Identify which cell holds the provided text, then report its [X, Y] central coordinate. 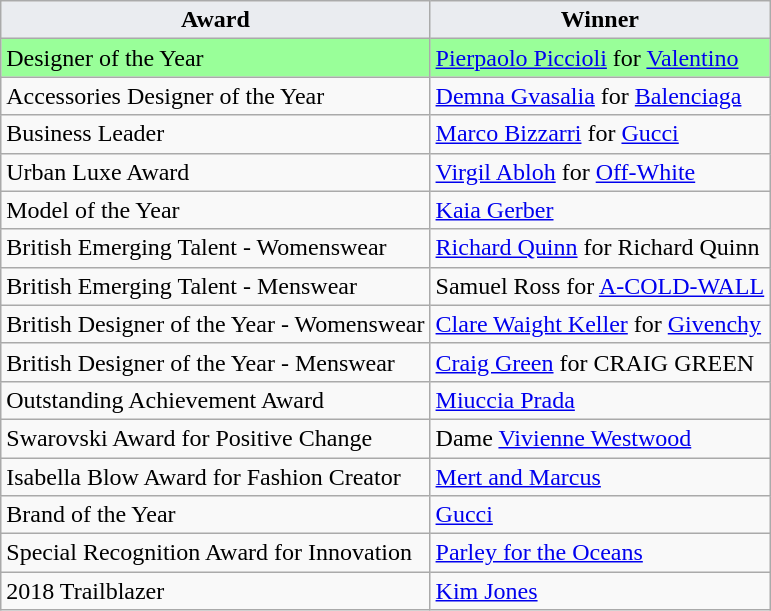
Business Leader [216, 134]
Mert and Marcus [600, 477]
Kaia Gerber [600, 210]
British Emerging Talent - Menswear [216, 286]
Craig Green for CRAIG GREEN [600, 362]
Miuccia Prada [600, 400]
2018 Trailblazer [216, 591]
Samuel Ross for A-COLD-WALL [600, 286]
Marco Bizzarri for Gucci [600, 134]
Parley for the Oceans [600, 553]
Dame Vivienne Westwood [600, 438]
Gucci [600, 515]
Demna Gvasalia for Balenciaga [600, 96]
Designer of the Year [216, 58]
British Designer of the Year - Womenswear [216, 324]
Clare Waight Keller for Givenchy [600, 324]
Isabella Blow Award for Fashion Creator [216, 477]
Brand of the Year [216, 515]
Outstanding Achievement Award [216, 400]
Award [216, 20]
Richard Quinn for Richard Quinn [600, 248]
Urban Luxe Award [216, 172]
British Emerging Talent - Womenswear [216, 248]
Model of the Year [216, 210]
Kim Jones [600, 591]
British Designer of the Year - Menswear [216, 362]
Swarovski Award for Positive Change [216, 438]
Virgil Abloh for Off-White [600, 172]
Accessories Designer of the Year [216, 96]
Winner [600, 20]
Pierpaolo Piccioli for Valentino [600, 58]
Special Recognition Award for Innovation [216, 553]
